Capture the cell that displays the provided text and extract its [X, Y] central coordinate. 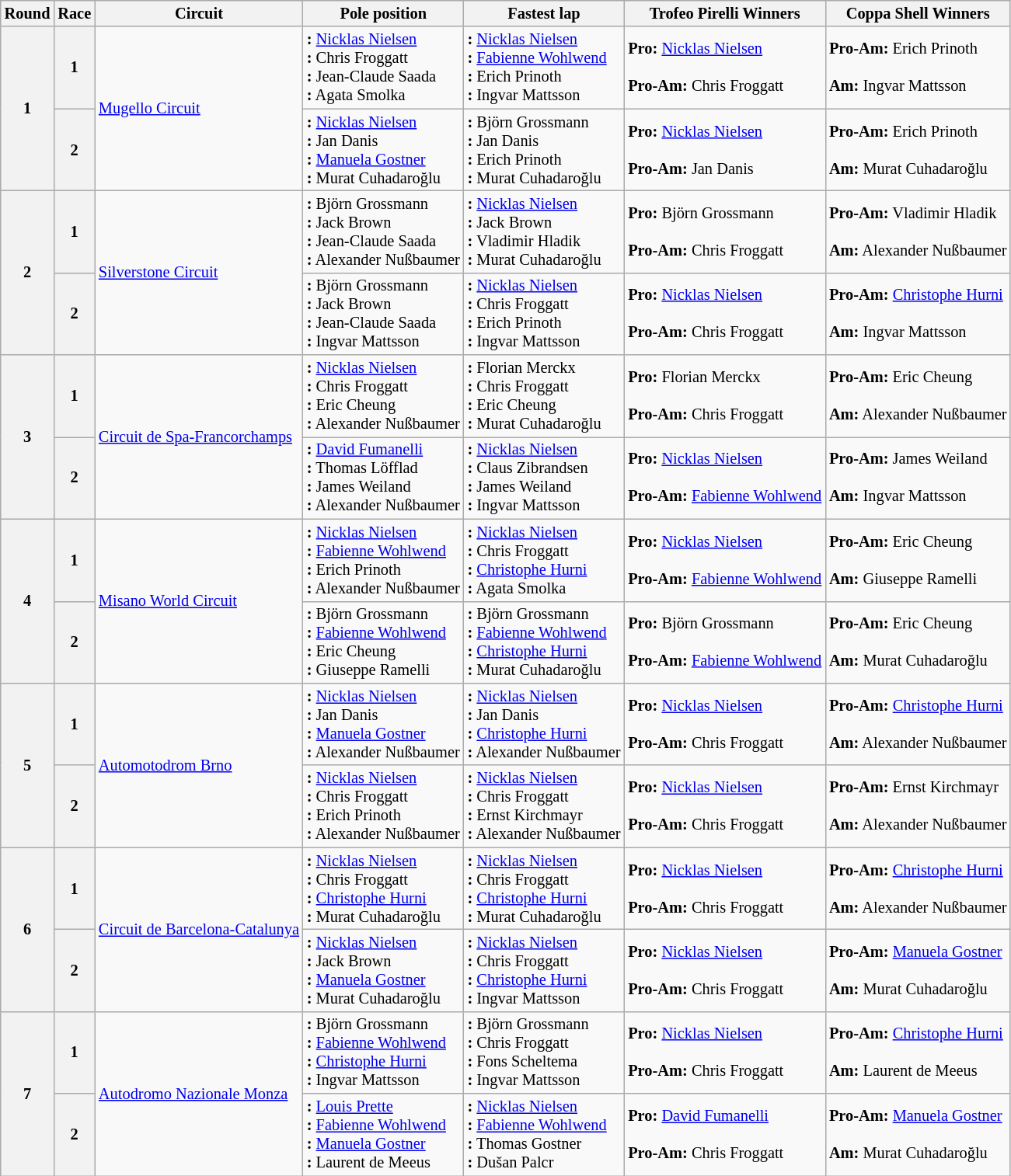
: Nicklas Nielsen: Chris Froggatt: Christophe Hurni: Ingvar Mattsson [544, 970]
: Nicklas Nielsen: Chris Froggatt: Eric Cheung: Alexander Nußbaumer [384, 396]
: Nicklas Nielsen: Chris Froggatt: Ernst Kirchmayr: Alexander Nußbaumer [544, 806]
Pro: David FumanelliPro-Am: Chris Froggatt [724, 1135]
Pro-Am: Eric CheungAm: Alexander Nußbaumer [918, 396]
: Nicklas Nielsen: Fabienne Wohlwend: Erich Prinoth: Ingvar Mattsson [544, 68]
Pro: Björn GrossmannPro-Am: Chris Froggatt [724, 231]
6 [28, 929]
Misano World Circuit [199, 601]
: Björn Grossmann: Jack Brown: Jean-Claude Saada: Alexander Nußbaumer [384, 231]
Fastest lap [544, 13]
Pro-Am: Erich PrinothAm: Murat Cuhadaroğlu [918, 150]
Pro: Nicklas NielsenPro-Am: Jan Danis [724, 150]
Pro-Am: Eric CheungAm: Murat Cuhadaroğlu [918, 642]
Pro-Am: Christophe HurniAm: Laurent de Meeus [918, 1052]
3 [28, 437]
: Nicklas Nielsen: Jack Brown: Manuela Gostner: Murat Cuhadaroğlu [384, 970]
Pro: Florian MerckxPro-Am: Chris Froggatt [724, 396]
7 [28, 1094]
Circuit [199, 13]
Pro: Björn GrossmannPro-Am: Fabienne Wohlwend [724, 642]
: Louis Prette: Fabienne Wohlwend: Manuela Gostner: Laurent de Meeus [384, 1135]
: Nicklas Nielsen: Jack Brown: Vladimir Hladik: Murat Cuhadaroğlu [544, 231]
: Nicklas Nielsen: Jan Danis: Manuela Gostner: Alexander Nußbaumer [384, 724]
Pro-Am: Erich PrinothAm: Ingvar Mattsson [918, 68]
Circuit de Spa-Francorchamps [199, 437]
: Nicklas Nielsen: Fabienne Wohlwend: Thomas Gostner: Dušan Palcr [544, 1135]
Round [28, 13]
Autodromo Nazionale Monza [199, 1094]
Pole position [384, 13]
: David Fumanelli: Thomas Löfflad: James Weiland: Alexander Nußbaumer [384, 478]
Pro-Am: Eric CheungAm: Giuseppe Ramelli [918, 560]
Race [75, 13]
: Björn Grossmann: Fabienne Wohlwend: Eric Cheung: Giuseppe Ramelli [384, 642]
: Florian Merckx: Chris Froggatt: Eric Cheung: Murat Cuhadaroğlu [544, 396]
: Nicklas Nielsen: Chris Froggatt: Erich Prinoth: Alexander Nußbaumer [384, 806]
: Björn Grossmann: Jan Danis: Erich Prinoth: Murat Cuhadaroğlu [544, 150]
: Nicklas Nielsen: Jan Danis: Christophe Hurni: Alexander Nußbaumer [544, 724]
Automotodrom Brno [199, 764]
: Nicklas Nielsen: Chris Froggatt: Jean-Claude Saada: Agata Smolka [384, 68]
Pro-Am: James WeilandAm: Ingvar Mattsson [918, 478]
: Nicklas Nielsen: Claus Zibrandsen: James Weiland: Ingvar Mattsson [544, 478]
Trofeo Pirelli Winners [724, 13]
: Nicklas Nielsen: Chris Froggatt: Erich Prinoth: Ingvar Mattsson [544, 314]
4 [28, 601]
Silverstone Circuit [199, 272]
: Björn Grossmann: Jack Brown: Jean-Claude Saada: Ingvar Mattsson [384, 314]
: Nicklas Nielsen: Chris Froggatt: Christophe Hurni: Agata Smolka [544, 560]
Coppa Shell Winners [918, 13]
5 [28, 764]
: Nicklas Nielsen: Fabienne Wohlwend: Erich Prinoth: Alexander Nußbaumer [384, 560]
Mugello Circuit [199, 109]
Circuit de Barcelona-Catalunya [199, 929]
: Björn Grossmann: Chris Froggatt: Fons Scheltema: Ingvar Mattsson [544, 1052]
Pro-Am: Ernst KirchmayrAm: Alexander Nußbaumer [918, 806]
Pro-Am: Christophe HurniAm: Ingvar Mattsson [918, 314]
: Björn Grossmann: Fabienne Wohlwend: Christophe Hurni: Ingvar Mattsson [384, 1052]
: Nicklas Nielsen: Jan Danis: Manuela Gostner: Murat Cuhadaroğlu [384, 150]
Pro-Am: Vladimir HladikAm: Alexander Nußbaumer [918, 231]
: Björn Grossmann: Fabienne Wohlwend: Christophe Hurni: Murat Cuhadaroğlu [544, 642]
